For the text-containing cell, return its midpoint in (X, Y) coordinate format. 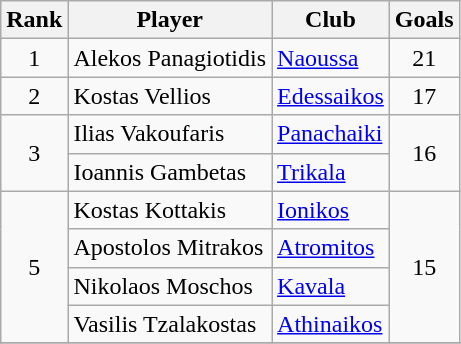
Ilias Vakoufaris (170, 134)
Panachaiki (331, 134)
Trikala (331, 172)
Atromitos (331, 248)
Ioannis Gambetas (170, 172)
Club (331, 20)
Nikolaos Moschos (170, 286)
Goals (424, 20)
Vasilis Tzalakostas (170, 324)
2 (34, 96)
Kostas Vellios (170, 96)
Ionikos (331, 210)
Naoussa (331, 58)
17 (424, 96)
5 (34, 267)
Kavala (331, 286)
21 (424, 58)
Rank (34, 20)
Athinaikos (331, 324)
Edessaikos (331, 96)
3 (34, 153)
15 (424, 267)
Kostas Kottakis (170, 210)
16 (424, 153)
1 (34, 58)
Alekos Panagiotidis (170, 58)
Player (170, 20)
Apostolos Mitrakos (170, 248)
